Locate the cell with the specified text and output its [X, Y] center coordinate. 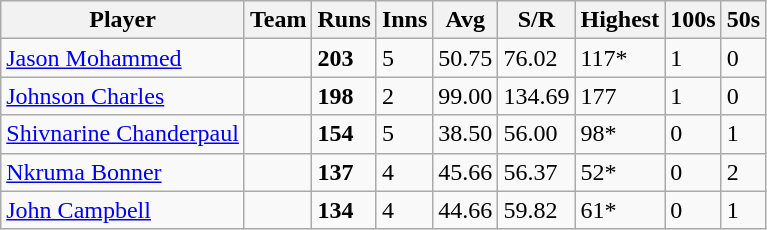
Shivnarine Chanderpaul [123, 134]
Inns [404, 20]
154 [344, 134]
99.00 [466, 96]
56.00 [536, 134]
98* [620, 134]
Runs [344, 20]
Nkruma Bonner [123, 172]
45.66 [466, 172]
117* [620, 58]
Highest [620, 20]
52* [620, 172]
59.82 [536, 210]
56.37 [536, 172]
Team [278, 20]
Player [123, 20]
198 [344, 96]
John Campbell [123, 210]
44.66 [466, 210]
S/R [536, 20]
134 [344, 210]
100s [693, 20]
50s [743, 20]
203 [344, 58]
137 [344, 172]
38.50 [466, 134]
61* [620, 210]
134.69 [536, 96]
177 [620, 96]
76.02 [536, 58]
Johnson Charles [123, 96]
50.75 [466, 58]
Avg [466, 20]
Jason Mohammed [123, 58]
